Determine the [X, Y] coordinate at the center of the cell enclosing the given text.  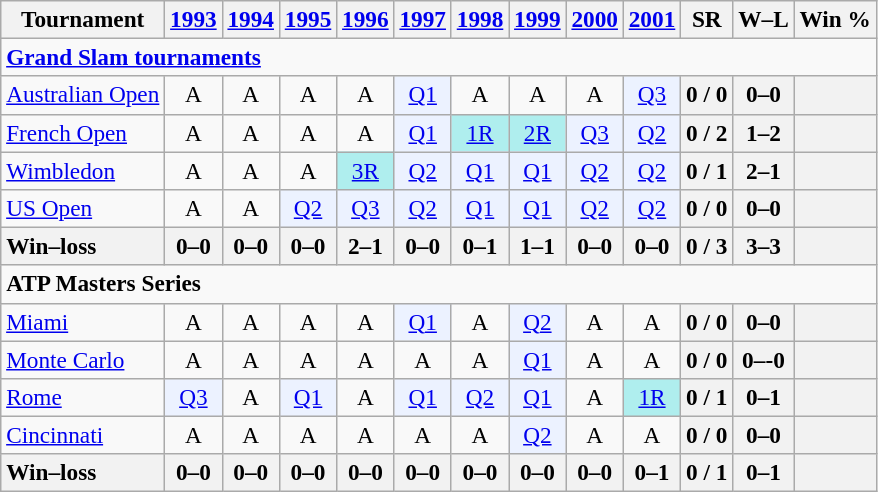
Australian Open [83, 95]
0 / 3 [707, 246]
French Open [83, 133]
Tournament [83, 19]
W–L [764, 19]
1–2 [764, 133]
1994 [250, 19]
2001 [652, 19]
2000 [594, 19]
Win % [835, 19]
US Open [83, 208]
ATP Masters Series [438, 284]
0–-0 [764, 359]
1–1 [538, 246]
3–3 [764, 246]
2R [538, 133]
Cincinnati [83, 435]
Grand Slam tournaments [438, 57]
0 / 2 [707, 133]
Monte Carlo [83, 359]
1996 [366, 19]
Rome [83, 397]
3R [366, 170]
Wimbledon [83, 170]
1993 [194, 19]
1999 [538, 19]
1995 [308, 19]
1998 [480, 19]
Miami [83, 322]
SR [707, 19]
1997 [422, 19]
